Determine the (x, y) coordinate at the center of the cell enclosing the given text.  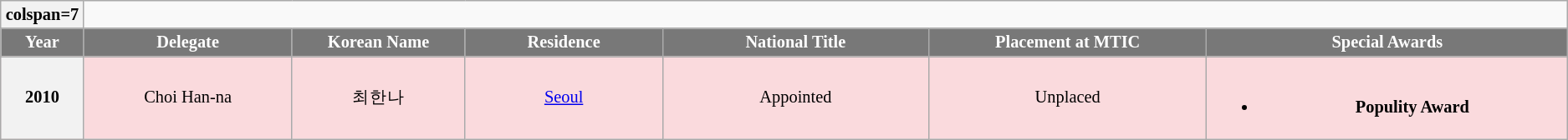
Korean Name (378, 42)
Special Awards (1387, 42)
National Title (795, 42)
Appointed (795, 97)
최한나 (378, 97)
Year (42, 42)
Seoul (564, 97)
colspan=7 (42, 14)
Placement at MTIC (1067, 42)
Residence (564, 42)
Populity Award (1387, 97)
2010 (42, 97)
Choi Han-na (187, 97)
Unplaced (1067, 97)
Delegate (187, 42)
